From the cell containing the given text, extract its center point as [x, y] coordinate. 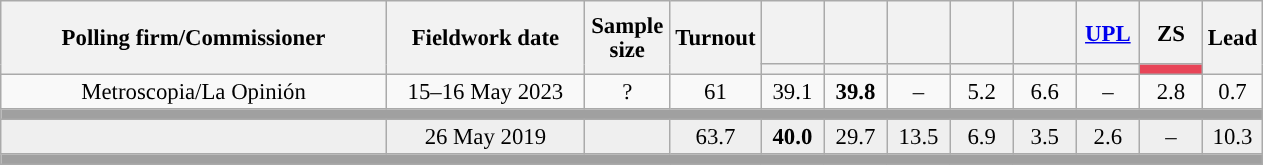
63.7 [716, 138]
UPL [1108, 32]
Polling firm/Commissioner [194, 38]
2.8 [1170, 92]
Lead [1232, 38]
61 [716, 92]
13.5 [918, 138]
0.7 [1232, 92]
? [627, 92]
29.7 [856, 138]
2.6 [1108, 138]
Metroscopia/La Opinión [194, 92]
Fieldwork date [485, 38]
39.8 [856, 92]
Turnout [716, 38]
15–16 May 2023 [485, 92]
5.2 [982, 92]
Sample size [627, 38]
40.0 [792, 138]
10.3 [1232, 138]
6.9 [982, 138]
26 May 2019 [485, 138]
6.6 [1044, 92]
3.5 [1044, 138]
ZS [1170, 32]
39.1 [792, 92]
